Return the (x, y) coordinate for the center point of the cell that contains the specified text.  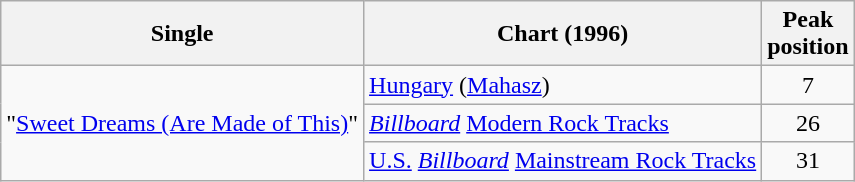
Peakposition (808, 34)
7 (808, 85)
31 (808, 161)
Billboard Modern Rock Tracks (563, 123)
Single (182, 34)
U.S. Billboard Mainstream Rock Tracks (563, 161)
26 (808, 123)
"Sweet Dreams (Are Made of This)" (182, 123)
Chart (1996) (563, 34)
Hungary (Mahasz) (563, 85)
